For the text-containing cell, return its midpoint in [x, y] coordinate format. 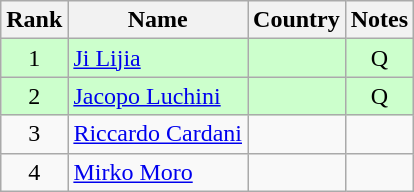
Country [297, 20]
4 [34, 172]
Jacopo Luchini [158, 96]
1 [34, 58]
Rank [34, 20]
Ji Lijia [158, 58]
2 [34, 96]
Mirko Moro [158, 172]
3 [34, 134]
Name [158, 20]
Notes [379, 20]
Riccardo Cardani [158, 134]
